From the cell containing the given text, extract its center point as (X, Y) coordinate. 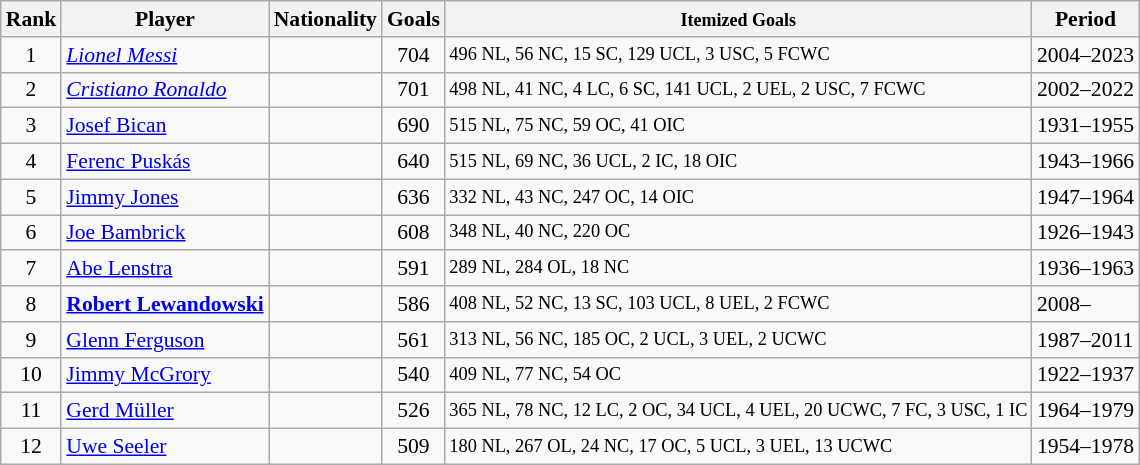
690 (414, 126)
561 (414, 340)
515 NL, 69 NC, 36 UCL, 2 IC, 18 OIC (738, 162)
1947–1964 (1086, 197)
515 NL, 75 NC, 59 OC, 41 OIC (738, 126)
1 (32, 55)
704 (414, 55)
540 (414, 375)
Abe Lenstra (164, 269)
5 (32, 197)
7 (32, 269)
348 NL, 40 NC, 220 OC (738, 233)
2002–2022 (1086, 90)
12 (32, 447)
498 NL, 41 NC, 4 LC, 6 SC, 141 UCL, 2 UEL, 2 USC, 7 FCWC (738, 90)
Gerd Müller (164, 411)
10 (32, 375)
332 NL, 43 NC, 247 OC, 14 OIC (738, 197)
289 NL, 284 OL, 18 NC (738, 269)
2004–2023 (1086, 55)
1954–1978 (1086, 447)
6 (32, 233)
Ferenc Puskás (164, 162)
701 (414, 90)
1964–1979 (1086, 411)
Josef Bican (164, 126)
2008– (1086, 304)
1987–2011 (1086, 340)
11 (32, 411)
Jimmy Jones (164, 197)
180 NL, 267 OL, 24 NC, 17 OC, 5 UCL, 3 UEL, 13 UCWC (738, 447)
Rank (32, 19)
409 NL, 77 NC, 54 OC (738, 375)
Jimmy McGrory (164, 375)
Robert Lewandowski (164, 304)
2 (32, 90)
313 NL, 56 NC, 185 OC, 2 UCL, 3 UEL, 2 UCWC (738, 340)
1943–1966 (1086, 162)
509 (414, 447)
496 NL, 56 NC, 15 SC, 129 UCL, 3 USC, 5 FCWC (738, 55)
608 (414, 233)
4 (32, 162)
1926–1943 (1086, 233)
Joe Bambrick (164, 233)
Itemized Goals (738, 19)
Uwe Seeler (164, 447)
Glenn Ferguson (164, 340)
636 (414, 197)
526 (414, 411)
Player (164, 19)
8 (32, 304)
Goals (414, 19)
365 NL, 78 NC, 12 LC, 2 OC, 34 UCL, 4 UEL, 20 UCWC, 7 FC, 3 USC, 1 IC (738, 411)
408 NL, 52 NC, 13 SC, 103 UCL, 8 UEL, 2 FCWC (738, 304)
Nationality (326, 19)
Period (1086, 19)
1922–1937 (1086, 375)
Cristiano Ronaldo (164, 90)
3 (32, 126)
591 (414, 269)
9 (32, 340)
Lionel Messi (164, 55)
1931–1955 (1086, 126)
640 (414, 162)
1936–1963 (1086, 269)
586 (414, 304)
